Scan for the cell matching the given text and deliver its (X, Y) coordinate at center. 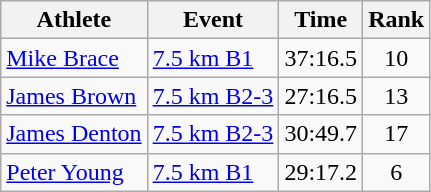
Peter Young (74, 172)
30:49.7 (321, 134)
37:16.5 (321, 58)
17 (396, 134)
Rank (396, 20)
Athlete (74, 20)
James Denton (74, 134)
Time (321, 20)
James Brown (74, 96)
10 (396, 58)
29:17.2 (321, 172)
6 (396, 172)
27:16.5 (321, 96)
Event (213, 20)
13 (396, 96)
Mike Brace (74, 58)
